For the text-containing cell, return its midpoint in [x, y] coordinate format. 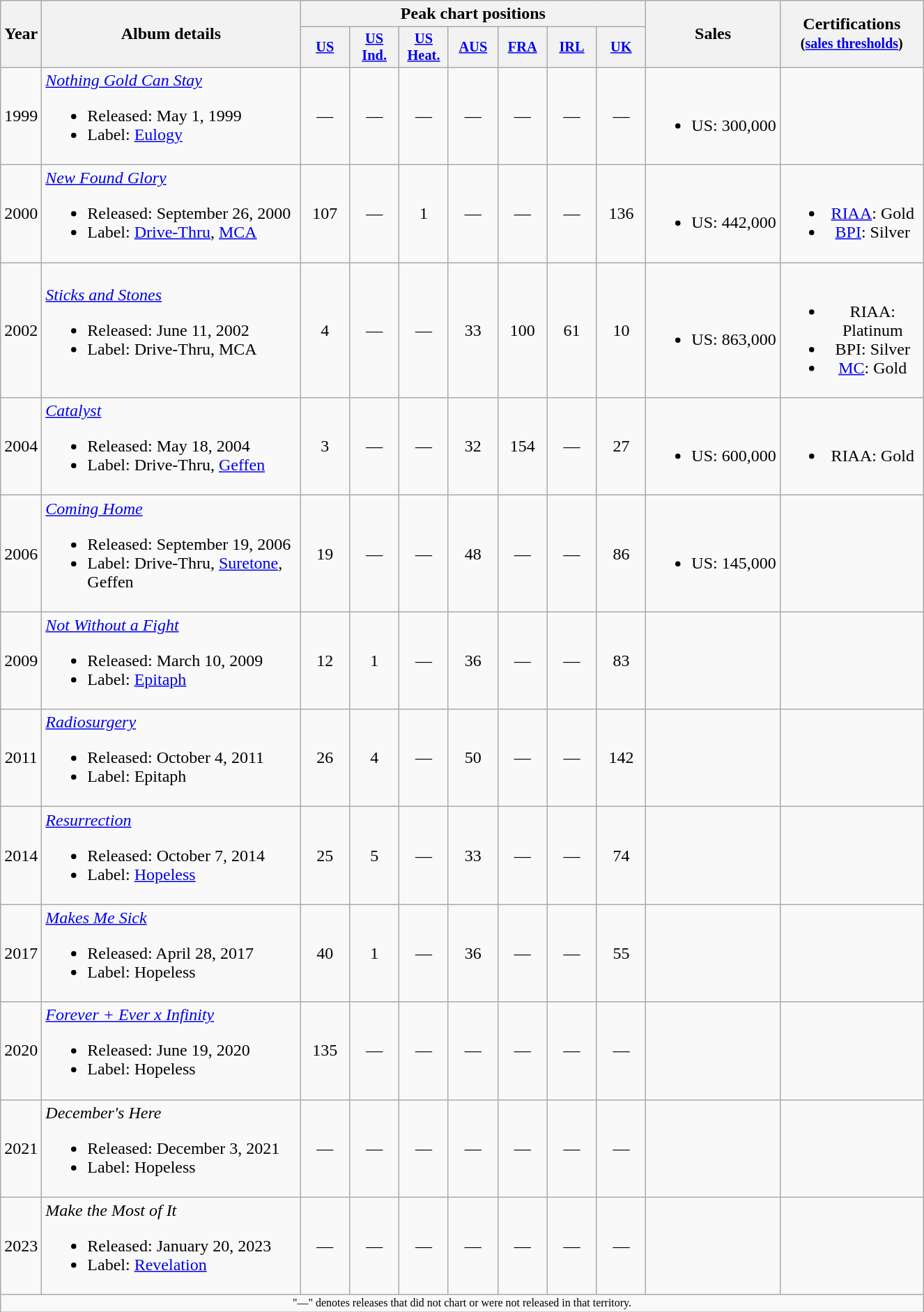
27 [622, 447]
Peak chart positions [473, 14]
2021 [21, 1148]
83 [622, 661]
Make the Most of ItReleased: January 20, 2023Label: Revelation [171, 1246]
74 [622, 856]
Album details [171, 34]
USInd. [375, 47]
32 [472, 447]
100 [523, 330]
Makes Me SickReleased: April 28, 2017Label: Hopeless [171, 953]
5 [375, 856]
50 [472, 758]
154 [523, 447]
1999 [21, 116]
RadiosurgeryReleased: October 4, 2011Label: Epitaph [171, 758]
25 [325, 856]
12 [325, 661]
19 [325, 553]
2020 [21, 1051]
Sticks and StonesReleased: June 11, 2002Label: Drive-Thru, MCA [171, 330]
2002 [21, 330]
142 [622, 758]
IRL [571, 47]
10 [622, 330]
Certifications(sales thresholds) [852, 34]
RIAA: Gold [852, 447]
"—" denotes releases that did not chart or were not released in that territory. [463, 1303]
US Heat. [424, 47]
2004 [21, 447]
2000 [21, 214]
US: 442,000 [713, 214]
Year [21, 34]
2011 [21, 758]
December's HereReleased: December 3, 2021Label: Hopeless [171, 1148]
UK [622, 47]
US [325, 47]
Forever + Ever x InfinityReleased: June 19, 2020Label: Hopeless [171, 1051]
FRA [523, 47]
55 [622, 953]
3 [325, 447]
US: 145,000 [713, 553]
26 [325, 758]
New Found GloryReleased: September 26, 2000Label: Drive-Thru, MCA [171, 214]
ResurrectionReleased: October 7, 2014Label: Hopeless [171, 856]
86 [622, 553]
US: 863,000 [713, 330]
Coming HomeReleased: September 19, 2006Label: Drive-Thru, Suretone, Geffen [171, 553]
2009 [21, 661]
2023 [21, 1246]
Sales [713, 34]
107 [325, 214]
US: 600,000 [713, 447]
RIAA: GoldBPI: Silver [852, 214]
2017 [21, 953]
136 [622, 214]
RIAA: PlatinumBPI: SilverMC: Gold [852, 330]
61 [571, 330]
2006 [21, 553]
AUS [472, 47]
40 [325, 953]
Not Without a FightReleased: March 10, 2009Label: Epitaph [171, 661]
CatalystReleased: May 18, 2004Label: Drive-Thru, Geffen [171, 447]
48 [472, 553]
2014 [21, 856]
US: 300,000 [713, 116]
135 [325, 1051]
Nothing Gold Can StayReleased: May 1, 1999Label: Eulogy [171, 116]
